Scan for the cell matching the given text and deliver its (x, y) coordinate at center. 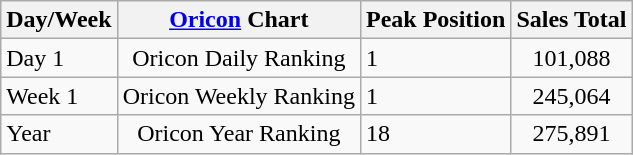
Sales Total (572, 20)
Year (59, 134)
275,891 (572, 134)
Oricon Year Ranking (238, 134)
101,088 (572, 58)
Week 1 (59, 96)
Peak Position (435, 20)
245,064 (572, 96)
Oricon Weekly Ranking (238, 96)
Oricon Daily Ranking (238, 58)
Oricon Chart (238, 20)
18 (435, 134)
Day 1 (59, 58)
Day/Week (59, 20)
